Search for the cell housing the specified text and yield its [X, Y] center coordinate. 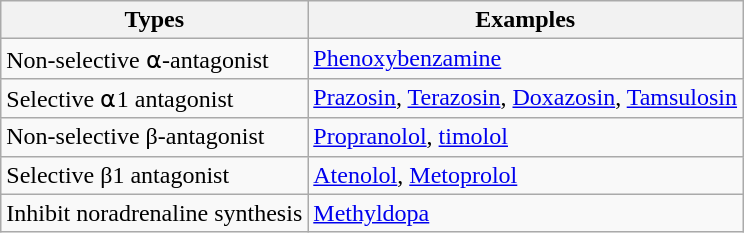
Methyldopa [526, 213]
Non-selective β-antagonist [154, 137]
Types [154, 20]
Selective β1 antagonist [154, 175]
Non-selective ⍺-antagonist [154, 59]
Examples [526, 20]
Prazosin, Terazosin, Doxazosin, Tamsulosin [526, 98]
Propranolol, timolol [526, 137]
Inhibit noradrenaline synthesis [154, 213]
Selective ⍺1 antagonist [154, 98]
Phenoxybenzamine [526, 59]
Atenolol, Metoprolol [526, 175]
